Determine the [X, Y] coordinate at the center of the cell enclosing the given text.  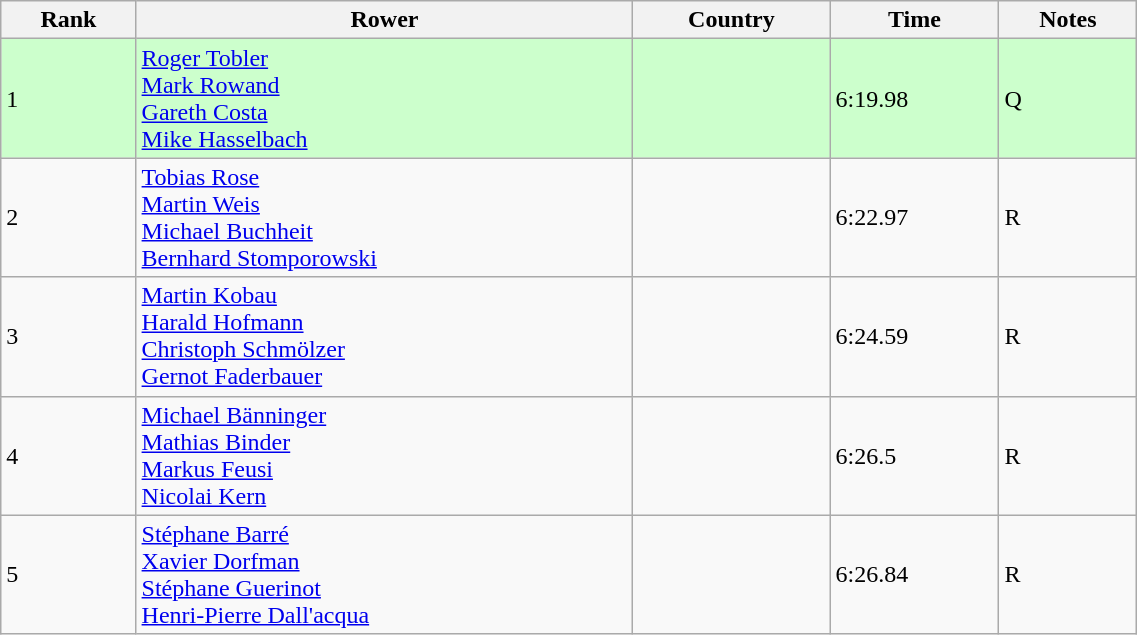
1 [68, 98]
4 [68, 456]
Michael BänningerMathias BinderMarkus FeusiNicolai Kern [384, 456]
Time [914, 20]
Roger ToblerMark RowandGareth CostaMike Hasselbach [384, 98]
Stéphane BarréXavier DorfmanStéphane GuerinotHenri-Pierre Dall'acqua [384, 574]
Rank [68, 20]
Tobias RoseMartin WeisMichael BuchheitBernhard Stomporowski [384, 218]
Rower [384, 20]
Martin KobauHarald HofmannChristoph SchmölzerGernot Faderbauer [384, 336]
Country [732, 20]
3 [68, 336]
6:22.97 [914, 218]
2 [68, 218]
6:26.84 [914, 574]
6:19.98 [914, 98]
Notes [1068, 20]
6:26.5 [914, 456]
5 [68, 574]
6:24.59 [914, 336]
Q [1068, 98]
